Capture the cell that displays the provided text and extract its [X, Y] central coordinate. 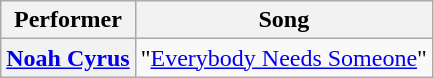
Song [284, 20]
Performer [68, 20]
"Everybody Needs Someone" [284, 58]
Noah Cyrus [68, 58]
